Pinpoint the cell where the given text exists, returning its (X, Y) midpoint coordinate. 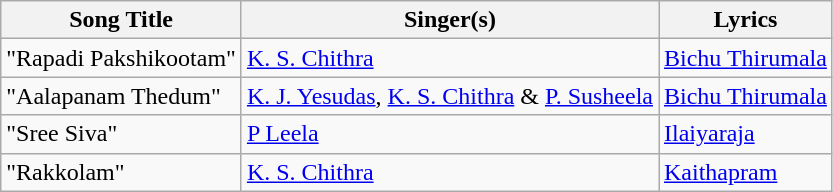
Song Title (122, 20)
Lyrics (745, 20)
P Leela (450, 134)
"Aalapanam Thedum" (122, 96)
"Sree Siva" (122, 134)
"Rakkolam" (122, 172)
Ilaiyaraja (745, 134)
K. J. Yesudas, K. S. Chithra & P. Susheela (450, 96)
Kaithapram (745, 172)
"Rapadi Pakshikootam" (122, 58)
Singer(s) (450, 20)
